Output the (x, y) coordinate of the center of the cell containing the given text.  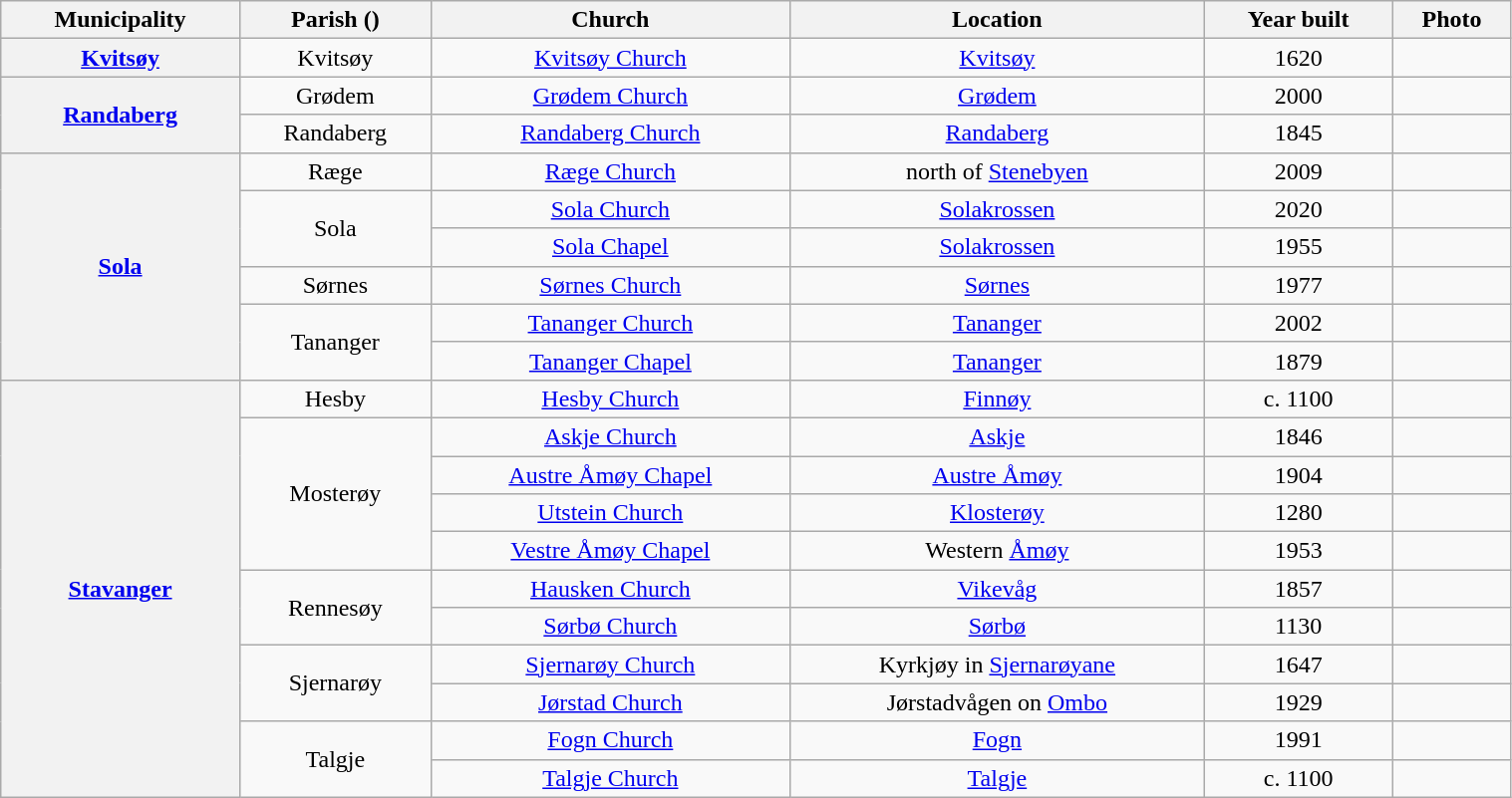
2000 (1298, 96)
1991 (1298, 740)
Tananger Chapel (610, 361)
1929 (1298, 702)
Kvitsøy Church (610, 58)
Finnøy (997, 399)
1130 (1298, 627)
Sola Church (610, 209)
Talgje Church (610, 778)
Western Åmøy (997, 551)
north of Stenebyen (997, 171)
Utstein Church (610, 513)
Sørbø Church (610, 627)
Austre Åmøy Chapel (610, 475)
Stavanger (121, 588)
1879 (1298, 361)
Mosterøy (335, 493)
1647 (1298, 665)
1620 (1298, 58)
Hausken Church (610, 589)
Year built (1298, 20)
2002 (1298, 323)
Church (610, 20)
Randaberg Church (610, 133)
Fogn Church (610, 740)
1977 (1298, 285)
1846 (1298, 436)
Jørstadvågen on Ombo (997, 702)
Location (997, 20)
1280 (1298, 513)
Parish () (335, 20)
Photo (1451, 20)
1845 (1298, 133)
Vestre Åmøy Chapel (610, 551)
Klosterøy (997, 513)
Ræge (335, 171)
1953 (1298, 551)
Hesby Church (610, 399)
Municipality (121, 20)
Askje Church (610, 436)
Sørbø (997, 627)
Sørnes Church (610, 285)
Vikevåg (997, 589)
Sola Chapel (610, 247)
Fogn (997, 740)
1904 (1298, 475)
2020 (1298, 209)
Tananger Church (610, 323)
Askje (997, 436)
Jørstad Church (610, 702)
Ræge Church (610, 171)
Austre Åmøy (997, 475)
Kyrkjøy in Sjernarøyane (997, 665)
Grødem Church (610, 96)
Sjernarøy (335, 683)
Hesby (335, 399)
1955 (1298, 247)
Rennesøy (335, 608)
Sjernarøy Church (610, 665)
2009 (1298, 171)
1857 (1298, 589)
